Scan for the cell matching the given text and deliver its [x, y] coordinate at center. 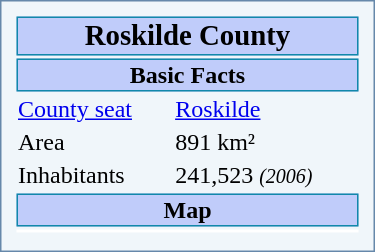
Map [187, 210]
Roskilde County [187, 36]
Inhabitants [93, 175]
Basic Facts [187, 74]
891 km² [266, 143]
Roskilde [266, 109]
County seat [93, 109]
Area [93, 143]
241,523 (2006) [266, 175]
